Find where the given text appears and provide that cell's center as [x, y] coordinate. 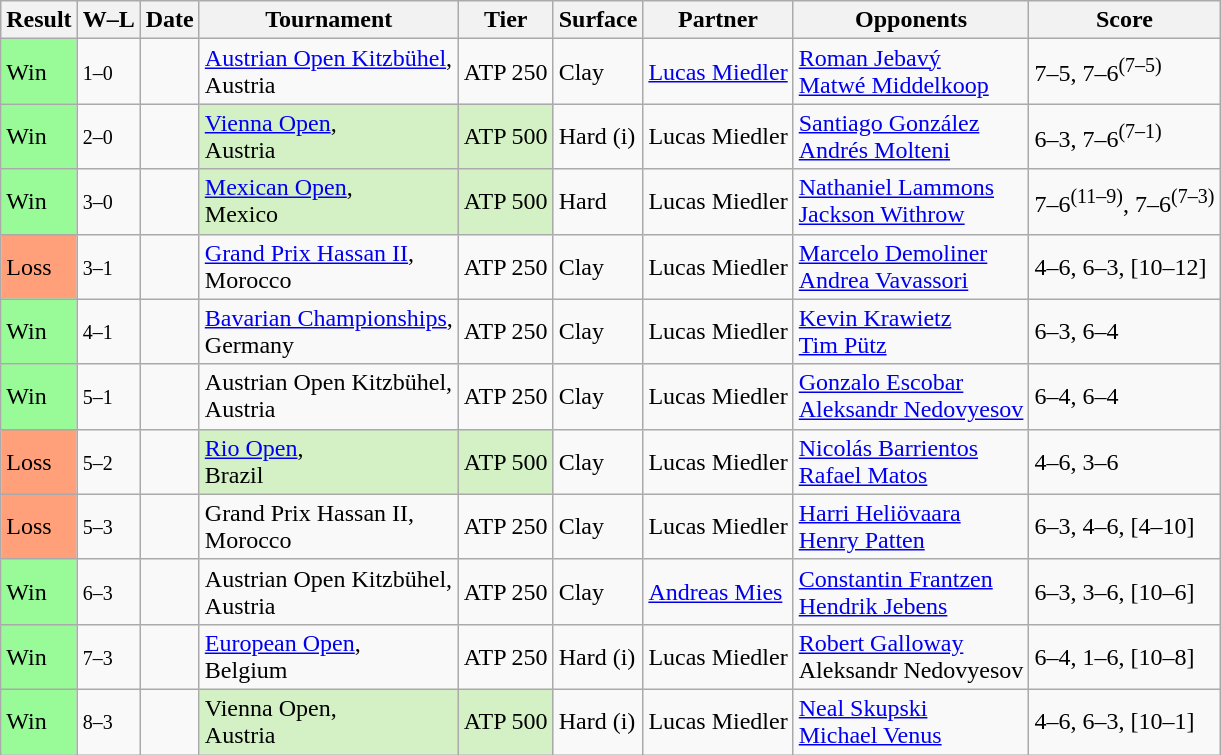
Rio Open, Brazil [328, 462]
W–L [108, 20]
Grand Prix Hassan II, Morocco [328, 266]
6–3, 4–6, [4–10] [1124, 526]
6–3, 6–4 [1124, 332]
6–4, 1–6, [10–8] [1124, 656]
6–4, 6–4 [1124, 396]
Gonzalo Escobar Aleksandr Nedovyesov [911, 396]
1–0 [108, 72]
7–5, 7–6(7–5) [1124, 72]
4–6, 3–6 [1124, 462]
5–1 [108, 396]
Roman Jebavý Matwé Middelkoop [911, 72]
3–0 [108, 202]
6–3 [108, 592]
Robert Galloway Aleksandr Nedovyesov [911, 656]
7–3 [108, 656]
Grand Prix Hassan II,Morocco [328, 526]
Nathaniel Lammons Jackson Withrow [911, 202]
European Open,Belgium [328, 656]
Harri Heliövaara Henry Patten [911, 526]
Andreas Mies [718, 592]
4–1 [108, 332]
Santiago González Andrés Molteni [911, 136]
7–6(11–9), 7–6(7–3) [1124, 202]
2–0 [108, 136]
Nicolás Barrientos Rafael Matos [911, 462]
6–3, 7–6(7–1) [1124, 136]
Opponents [911, 20]
4–6, 6–3, [10–12] [1124, 266]
Constantin Frantzen Hendrik Jebens [911, 592]
3–1 [108, 266]
Marcelo Demoliner Andrea Vavassori [911, 266]
Partner [718, 20]
Tournament [328, 20]
Surface [598, 20]
Bavarian Championships, Germany [328, 332]
5–3 [108, 526]
Neal Skupski Michael Venus [911, 722]
6–3, 3–6, [10–6] [1124, 592]
Result [39, 20]
Tier [506, 20]
Mexican Open, Mexico [328, 202]
Hard [598, 202]
5–2 [108, 462]
Date [170, 20]
Kevin Krawietz Tim Pütz [911, 332]
Score [1124, 20]
8–3 [108, 722]
4–6, 6–3, [10–1] [1124, 722]
